Return the [X, Y] coordinate for the center point of the cell that contains the specified text.  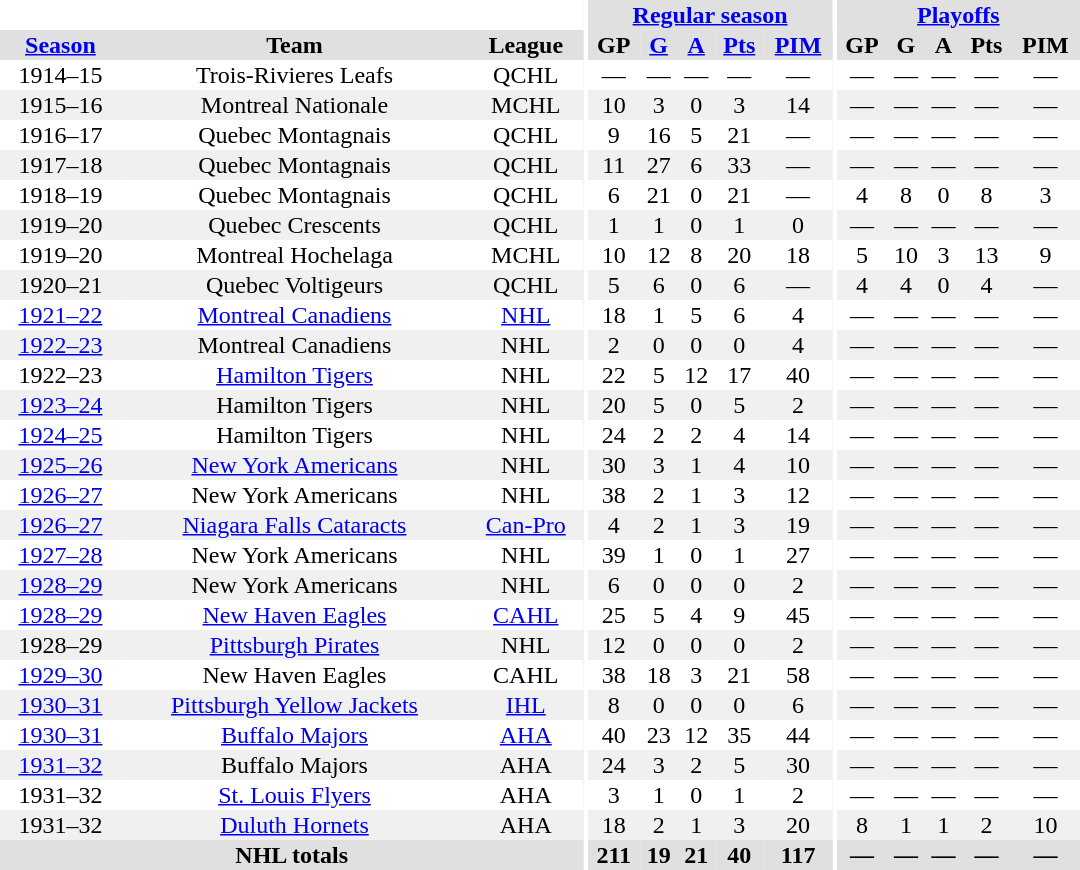
211 [614, 855]
Montreal Hochelaga [294, 255]
1915–16 [60, 105]
1929–30 [60, 675]
Duluth Hornets [294, 825]
1924–25 [60, 435]
Montreal Nationale [294, 105]
1917–18 [60, 165]
39 [614, 555]
Playoffs [958, 15]
17 [740, 375]
23 [659, 735]
Quebec Crescents [294, 225]
117 [798, 855]
45 [798, 615]
13 [986, 255]
Trois-Rivieres Leafs [294, 75]
44 [798, 735]
IHL [526, 705]
1918–19 [60, 195]
25 [614, 615]
Season [60, 45]
1927–28 [60, 555]
Quebec Voltigeurs [294, 285]
League [526, 45]
Regular season [710, 15]
NHL totals [292, 855]
35 [740, 735]
1925–26 [60, 465]
16 [659, 135]
1923–24 [60, 405]
Can-Pro [526, 525]
58 [798, 675]
St. Louis Flyers [294, 795]
22 [614, 375]
Niagara Falls Cataracts [294, 525]
11 [614, 165]
Pittsburgh Yellow Jackets [294, 705]
1916–17 [60, 135]
33 [740, 165]
Pittsburgh Pirates [294, 645]
Team [294, 45]
1914–15 [60, 75]
1920–21 [60, 285]
1921–22 [60, 315]
